Output the [x, y] coordinate of the center of the cell containing the given text.  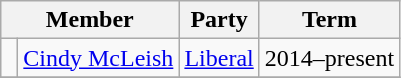
Liberal [219, 58]
2014–present [329, 58]
Member [90, 20]
Party [219, 20]
Cindy McLeish [98, 58]
Term [329, 20]
